Capture the cell that displays the provided text and extract its (X, Y) central coordinate. 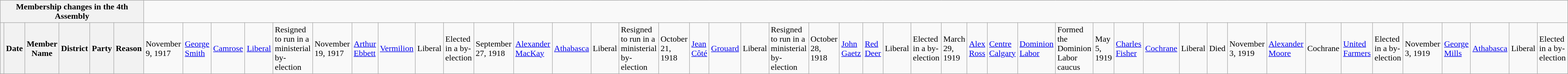
November 9, 1917 (163, 48)
Red Deer (873, 48)
Jean Côté (699, 48)
Dominion Labor (1037, 48)
John Gaetz (851, 48)
Vermilion (396, 48)
Formed the Dominion Labor caucus (1074, 48)
May 5, 1919 (1103, 48)
George Mills (1456, 48)
Grouard (725, 48)
Party (102, 48)
Centre Calgary (1002, 48)
Reason (129, 48)
October 21, 1918 (674, 48)
Member Name (42, 48)
March 29, 1919 (954, 48)
Arthur Ebbett (365, 48)
Date (15, 48)
District (74, 48)
George Smith (197, 48)
Charles Fisher (1128, 48)
Alex Ross (977, 48)
Alexander MacKay (533, 48)
Alexander Moore (1286, 48)
November 19, 1917 (332, 48)
Camrose (228, 48)
Died (1217, 48)
Membership changes in the 4th Assembly (72, 12)
United Farmers (1357, 48)
October 28, 1918 (824, 48)
September 27, 1918 (494, 48)
